Return (x, y) of the center of cell containing provided text 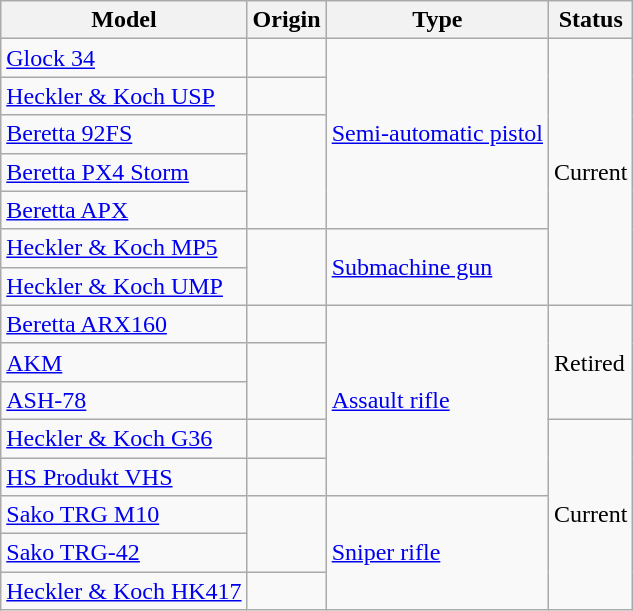
Heckler & Koch UMP (124, 286)
Heckler & Koch MP5 (124, 248)
Retired (591, 362)
Origin (286, 20)
Heckler & Koch USP (124, 96)
AKM (124, 362)
Sniper rifle (437, 553)
Heckler & Koch G36 (124, 438)
Beretta ARX160 (124, 324)
Beretta PX4 Storm (124, 172)
Glock 34 (124, 58)
Sako TRG-42 (124, 553)
HS Produkt VHS (124, 477)
Beretta APX (124, 210)
ASH-78 (124, 400)
Sako TRG M10 (124, 515)
Model (124, 20)
Status (591, 20)
Submachine gun (437, 267)
Type (437, 20)
Semi-automatic pistol (437, 134)
Assault rifle (437, 400)
Heckler & Koch HK417 (124, 591)
Beretta 92FS (124, 134)
